For the text-containing cell, return its midpoint in (x, y) coordinate format. 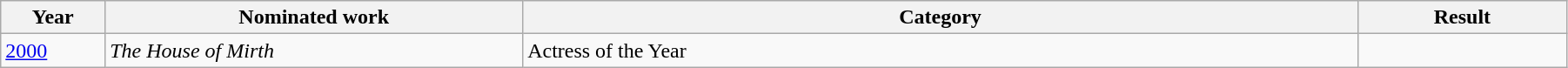
Year (53, 17)
Nominated work (314, 17)
The House of Mirth (314, 51)
Actress of the Year (941, 51)
Result (1462, 17)
Category (941, 17)
2000 (53, 51)
